Pinpoint the cell where the given text exists, returning its [x, y] midpoint coordinate. 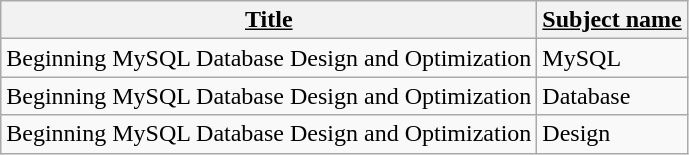
Design [612, 134]
Database [612, 96]
Subject name [612, 20]
Title [269, 20]
MySQL [612, 58]
